Find where the given text appears and provide that cell's center as (x, y) coordinate. 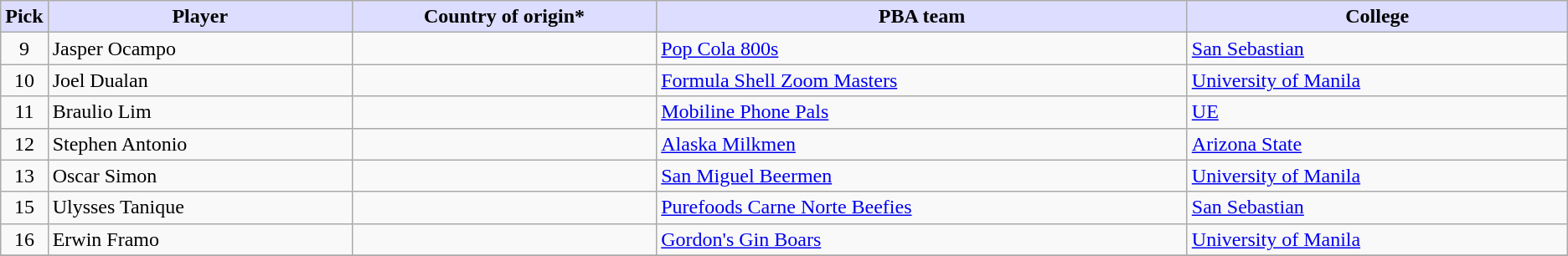
12 (24, 144)
Alaska Milkmen (922, 144)
11 (24, 112)
College (1377, 17)
San Miguel Beermen (922, 176)
Country of origin* (504, 17)
Pick (24, 17)
Mobiline Phone Pals (922, 112)
Joel Dualan (199, 80)
Braulio Lim (199, 112)
Erwin Framo (199, 239)
Jasper Ocampo (199, 49)
15 (24, 207)
UE (1377, 112)
Arizona State (1377, 144)
16 (24, 239)
Formula Shell Zoom Masters (922, 80)
Ulysses Tanique (199, 207)
Player (199, 17)
Purefoods Carne Norte Beefies (922, 207)
Stephen Antonio (199, 144)
PBA team (922, 17)
Oscar Simon (199, 176)
9 (24, 49)
13 (24, 176)
10 (24, 80)
Gordon's Gin Boars (922, 239)
Pop Cola 800s (922, 49)
